Output the (x, y) coordinate of the center of the cell containing the given text.  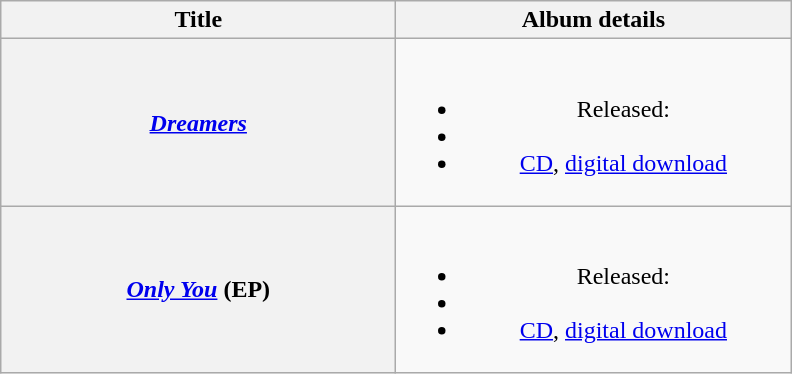
Album details (594, 20)
Only You (EP) (198, 290)
Dreamers (198, 122)
Title (198, 20)
